Pinpoint the cell where the given text exists, returning its [X, Y] midpoint coordinate. 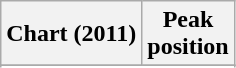
Chart (2011) [72, 34]
Peakposition [188, 34]
